Return the (x, y) coordinate for the center point of the cell that contains the specified text.  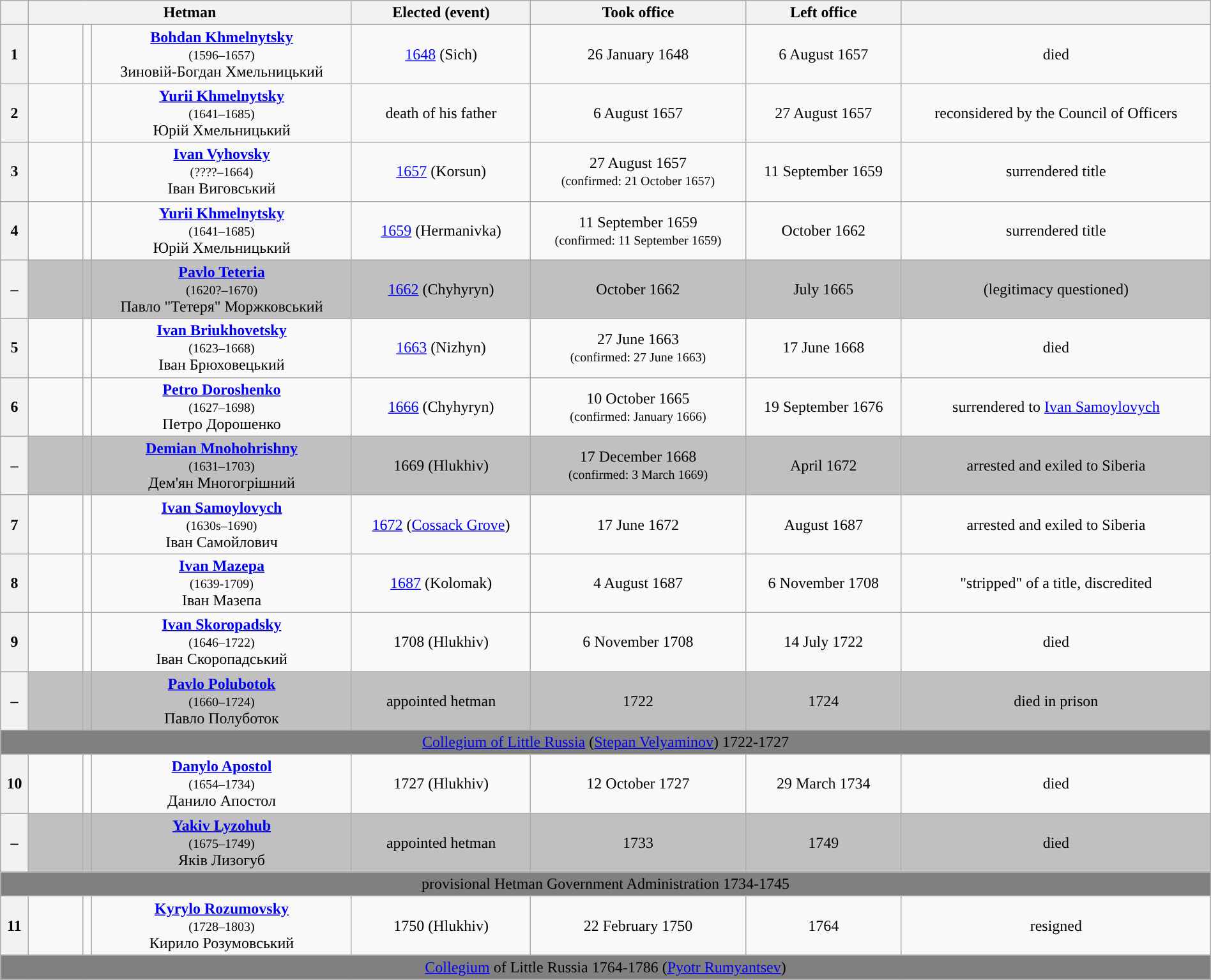
Demian Mnohohrishny(1631–1703)Дем'ян Многогрішний (222, 465)
19 September 1676 (823, 407)
April 1672 (823, 465)
Ivan Samoylovych(1630s–1690)Іван Самойлович (222, 524)
1648 (Sich) (441, 54)
(legitimacy questioned) (1056, 289)
2 (14, 113)
1669 (Hlukhiv) (441, 465)
resigned (1056, 926)
3 (14, 172)
1749 (823, 843)
27 August 1657(confirmed: 21 October 1657) (638, 172)
Yakiv Lyzohub(1675–1749)Яків Лизогуб (222, 843)
surrendered to Ivan Samoylovych (1056, 407)
1750 (Hlukhiv) (441, 926)
1672 (Cossack Grove) (441, 524)
1663 (Nizhyn) (441, 348)
11 September 1659(confirmed: 11 September 1659) (638, 230)
27 August 1657 (823, 113)
9 (14, 642)
reconsidered by the Council of Officers (1056, 113)
death of his father (441, 113)
1687 (Kolomak) (441, 583)
17 June 1668 (823, 348)
Elected (event) (441, 13)
1662 (Chyhyryn) (441, 289)
Danylo Apostol(1654–1734)Данило Апостол (222, 784)
Collegium of Little Russia (Stepan Velyaminov) 1722-1727 (605, 743)
6 (14, 407)
Bohdan Khmelnytsky(1596–1657)Зиновій-Богдан Хмельницький (222, 54)
1659 (Hermanivka) (441, 230)
Collegium of Little Russia 1764-1786 (Pyotr Rumyantsev) (605, 967)
27 June 1663(confirmed: 27 June 1663) (638, 348)
Hetman (190, 13)
Left office (823, 13)
11 September 1659 (823, 172)
26 January 1648 (638, 54)
5 (14, 348)
"stripped" of a title, discredited (1056, 583)
11 (14, 926)
1722 (638, 701)
Petro Doroshenko(1627–1698)Петро Дорошенко (222, 407)
Pavlo Polubotok(1660–1724)Павло Полуботок (222, 701)
1733 (638, 843)
provisional Hetman Government Administration 1734-1745 (605, 884)
1 (14, 54)
Ivan Mazepa(1639-1709)Іван Мазепа (222, 583)
1657 (Korsun) (441, 172)
Pavlo Teteria(1620?–1670)Павло "Тетеря" Моржковський (222, 289)
17 December 1668(confirmed: 3 March 1669) (638, 465)
1724 (823, 701)
12 October 1727 (638, 784)
8 (14, 583)
1727 (Hlukhiv) (441, 784)
4 (14, 230)
died in prison (1056, 701)
10 (14, 784)
7 (14, 524)
1666 (Chyhyryn) (441, 407)
4 August 1687 (638, 583)
Kyrylo Rozumovsky(1728–1803)Кирило Розумовський (222, 926)
Ivan Vyhovsky(????–1664)Іван Виговський (222, 172)
Ivan Briukhovetsky(1623–1668)Іван Брюховецький (222, 348)
1764 (823, 926)
1708 (Hlukhiv) (441, 642)
14 July 1722 (823, 642)
Ivan Skoropadsky(1646–1722)Іван Скоропадський (222, 642)
29 March 1734 (823, 784)
17 June 1672 (638, 524)
Took office (638, 13)
22 February 1750 (638, 926)
August 1687 (823, 524)
July 1665 (823, 289)
10 October 1665(confirmed: January 1666) (638, 407)
